Extract the [x, y] coordinate from the center of the cell holding the provided text.  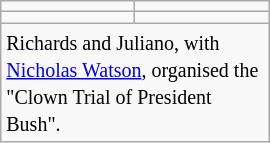
Richards and Juliano, with Nicholas Watson, organised the "Clown Trial of President Bush". [135, 82]
